From the cell containing the given text, extract its center point as (X, Y) coordinate. 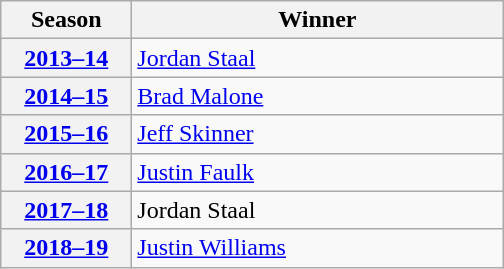
Brad Malone (318, 96)
Jeff Skinner (318, 134)
2014–15 (66, 96)
2013–14 (66, 58)
2018–19 (66, 248)
2015–16 (66, 134)
2016–17 (66, 172)
Winner (318, 20)
Justin Williams (318, 248)
Justin Faulk (318, 172)
2017–18 (66, 210)
Season (66, 20)
